Determine the (x, y) coordinate at the center of the cell enclosing the given text.  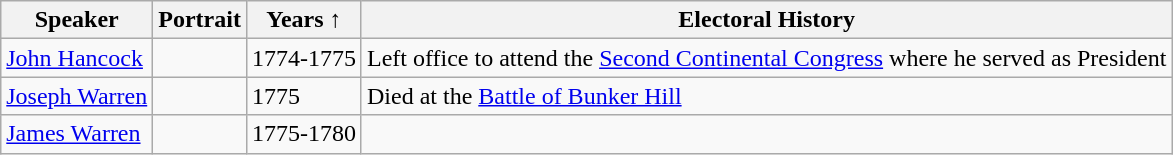
John Hancock (77, 58)
Speaker (77, 20)
Died at the Battle of Bunker Hill (766, 96)
Left office to attend the Second Continental Congress where he served as President (766, 58)
1774-1775 (304, 58)
Years ↑ (304, 20)
1775 (304, 96)
Joseph Warren (77, 96)
James Warren (77, 134)
Portrait (200, 20)
Electoral History (766, 20)
1775-1780 (304, 134)
